Find where the given text appears and provide that cell's center as (X, Y) coordinate. 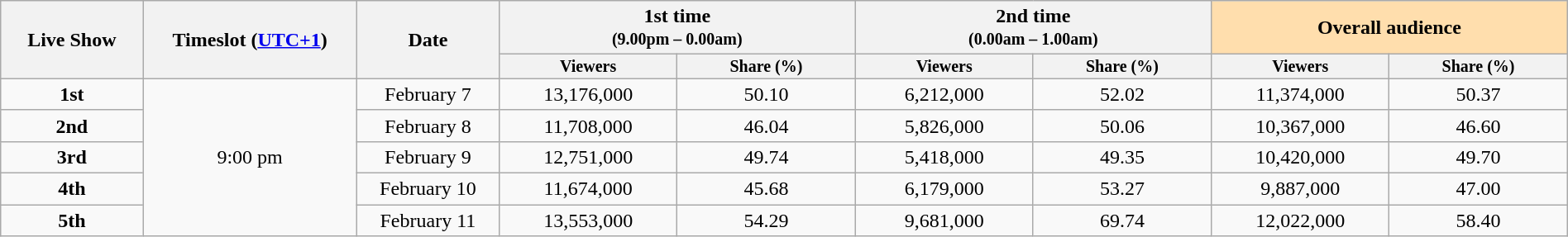
Overall audience (1389, 28)
45.68 (766, 188)
49.70 (1479, 157)
50.37 (1479, 94)
5th (72, 220)
50.10 (766, 94)
69.74 (1121, 220)
11,374,000 (1300, 94)
2nd (72, 126)
5,826,000 (944, 126)
11,674,000 (589, 188)
February 7 (428, 94)
2nd time (0.00am – 1.00am) (1034, 28)
49.74 (766, 157)
February 8 (428, 126)
February 10 (428, 188)
6,179,000 (944, 188)
12,022,000 (1300, 220)
4th (72, 188)
Date (428, 40)
46.04 (766, 126)
10,420,000 (1300, 157)
50.06 (1121, 126)
47.00 (1479, 188)
3rd (72, 157)
6,212,000 (944, 94)
52.02 (1121, 94)
February 11 (428, 220)
11,708,000 (589, 126)
5,418,000 (944, 157)
9,887,000 (1300, 188)
13,176,000 (589, 94)
12,751,000 (589, 157)
53.27 (1121, 188)
54.29 (766, 220)
13,553,000 (589, 220)
February 9 (428, 157)
9,681,000 (944, 220)
Live Show (72, 40)
Timeslot (UTC+1) (250, 40)
10,367,000 (1300, 126)
1st time (9.00pm – 0.00am) (678, 28)
1st (72, 94)
9:00 pm (250, 157)
49.35 (1121, 157)
58.40 (1479, 220)
46.60 (1479, 126)
